Extract the [X, Y] coordinate from the center of the cell holding the provided text.  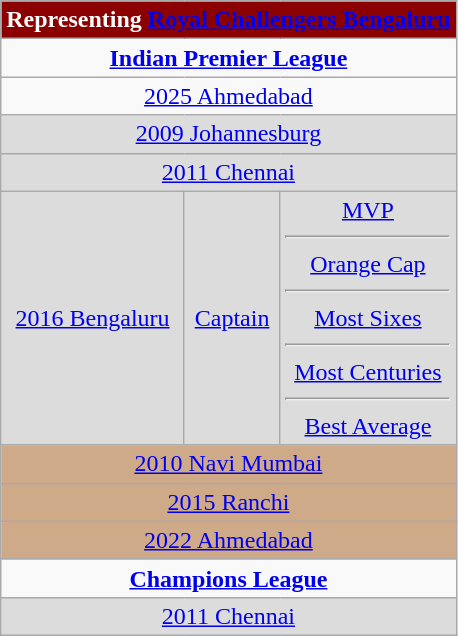
Champions League [228, 578]
Representing Royal Challengers Bengaluru [228, 20]
2022 Ahmedabad [228, 540]
2015 Ranchi [228, 502]
MVPOrange CapMost SixesMost CenturiesBest Average [368, 318]
Captain [232, 318]
2010 Navi Mumbai [228, 464]
2016 Bengaluru [93, 318]
2009 Johannesburg [228, 134]
Indian Premier League [228, 58]
2025 Ahmedabad [228, 96]
